Provide the (X, Y) coordinate of the cell's center where the given text is located.  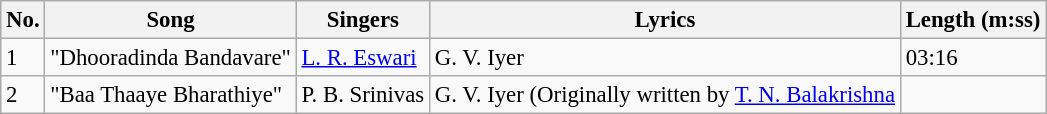
Singers (362, 20)
Length (m:ss) (972, 20)
"Dhooradinda Bandavare" (170, 58)
"Baa Thaaye Bharathiye" (170, 95)
G. V. Iyer (Originally written by T. N. Balakrishna (666, 95)
Lyrics (666, 20)
1 (23, 58)
03:16 (972, 58)
2 (23, 95)
L. R. Eswari (362, 58)
No. (23, 20)
G. V. Iyer (666, 58)
Song (170, 20)
P. B. Srinivas (362, 95)
